Determine the [X, Y] coordinate at the center of the cell enclosing the given text.  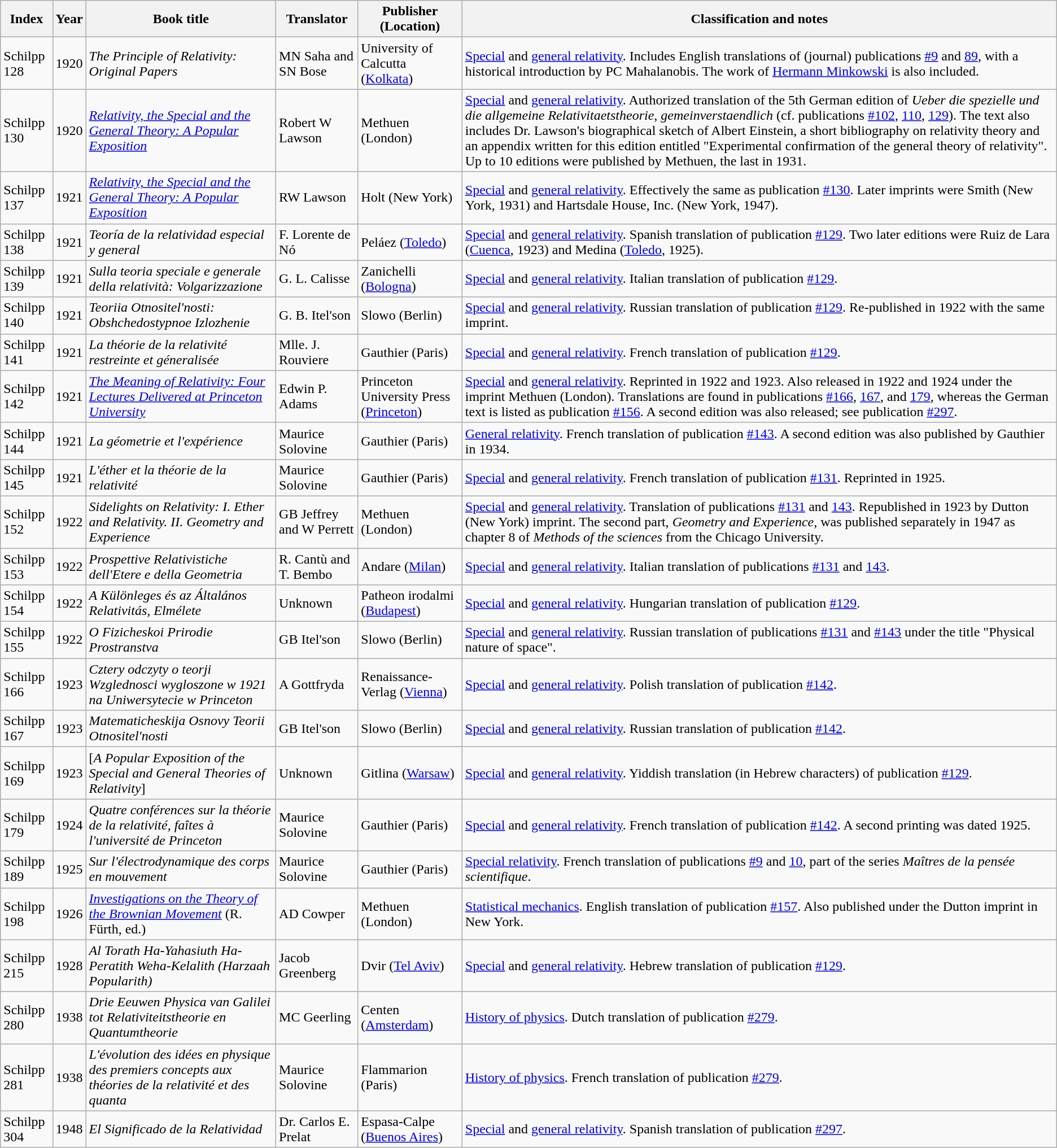
Espasa-Calpe (Buenos Aires) [410, 1129]
Cztery odczyty o teorji Wzglednosci wygloszone w 1921 na Uniwersytecie w Princeton [181, 684]
Andare (Milan) [410, 566]
L'éther et la théorie de la relativité [181, 478]
F. Lorente de Nó [317, 242]
Schilpp 137 [27, 198]
University of Calcutta (Kolkata) [410, 63]
[A Popular Exposition of the Special and General Theories of Relativity] [181, 773]
La géometrie et l'expérience [181, 440]
Statistical mechanics. English translation of publication #157. Also published under the Dutton imprint in New York. [759, 914]
Index [27, 19]
Schilpp 169 [27, 773]
Special and general relativity. Italian translation of publication #129. [759, 279]
Special relativity. French translation of publications #9 and 10, part of the series Maîtres de la pensée scientifique. [759, 870]
Gitlina (Warsaw) [410, 773]
L'évolution des idées en physique des premiers concepts aux théories de la relativité et des quanta [181, 1077]
Schilpp 139 [27, 279]
Al Torath Ha-Yahasiuth Ha-Peratith Weha-Kelalith (Harzaah Popularith) [181, 966]
Translator [317, 19]
1928 [69, 966]
1948 [69, 1129]
Sidelights on Relativity: I. Ether and Relativity. II. Geometry and Experience [181, 522]
Special and general relativity. French translation of publication #129. [759, 352]
Teoriia Otnositel'nosti: Obshchedostypnoe Izlozhenie [181, 315]
Edwin P. Adams [317, 396]
Flammarion (Paris) [410, 1077]
Classification and notes [759, 19]
Jacob Greenberg [317, 966]
Sulla teoria speciale e generale della relatività: Volgarizzazione [181, 279]
Schilpp 144 [27, 440]
Special and general relativity. Yiddish translation (in Hebrew characters) of publication #129. [759, 773]
Schilpp 153 [27, 566]
Princeton University Press (Princeton) [410, 396]
Schilpp 281 [27, 1077]
Special and general relativity. Hebrew translation of publication #129. [759, 966]
Schilpp 304 [27, 1129]
MN Saha and SN Bose [317, 63]
Schilpp 128 [27, 63]
Sur l'électrodynamique des corps en mouvement [181, 870]
Renaissance-Verlag (Vienna) [410, 684]
Publisher (Location) [410, 19]
Patheon irodalmi (Budapest) [410, 603]
Prospettive Relativistiche dell'Etere e della Geometria [181, 566]
Schilpp 130 [27, 130]
G. B. Itel'son [317, 315]
AD Cowper [317, 914]
Schilpp 140 [27, 315]
Schilpp 155 [27, 640]
El Significado de la Relatividad [181, 1129]
Schilpp 215 [27, 966]
Mlle. J. Rouviere [317, 352]
Teoría de la relatividad especial y general [181, 242]
Dr. Carlos E. Prelat [317, 1129]
Centen (Amsterdam) [410, 1018]
History of physics. French translation of publication #279. [759, 1077]
Schilpp 198 [27, 914]
1926 [69, 914]
General relativity. French translation of publication #143. A second edition was also published by Gauthier in 1934. [759, 440]
Special and general relativity. French translation of publication #142. A second printing was dated 1925. [759, 825]
Special and general relativity. Polish translation of publication #142. [759, 684]
Zanichelli (Bologna) [410, 279]
Quatre conférences sur la théorie de la relativité, faîtes à l'université de Princeton [181, 825]
MC Geerling [317, 1018]
Schilpp 167 [27, 728]
RW Lawson [317, 198]
The Principle of Relativity: Original Papers [181, 63]
History of physics. Dutch translation of publication #279. [759, 1018]
Investigations on the Theory of the Brownian Movement (R. Fürth, ed.) [181, 914]
Schilpp 145 [27, 478]
Special and general relativity. Spanish translation of publication #297. [759, 1129]
A Különleges és az Általános Relativitás, Elmélete [181, 603]
Schilpp 166 [27, 684]
Special and general relativity. Russian translation of publication #129. Re-published in 1922 with the same imprint. [759, 315]
Special and general relativity. Hungarian translation of publication #129. [759, 603]
Schilpp 152 [27, 522]
The Meaning of Relativity: Four Lectures Delivered at Princeton University [181, 396]
GB Jeffrey and W Perrett [317, 522]
Robert W Lawson [317, 130]
A Gottfryda [317, 684]
La théorie de la relativité restreinte et géneralisée [181, 352]
G. L. Calisse [317, 279]
O Fizicheskoi Prirodie Prostranstva [181, 640]
Holt (New York) [410, 198]
1924 [69, 825]
Schilpp 179 [27, 825]
Year [69, 19]
Schilpp 189 [27, 870]
1925 [69, 870]
Schilpp 142 [27, 396]
R. Cantù and T. Bembo [317, 566]
Matematicheskija Osnovy Teorii Otnositel'nosti [181, 728]
Special and general relativity. Russian translation of publications #131 and #143 under the title "Physical nature of space". [759, 640]
Peláez (Toledo) [410, 242]
Schilpp 154 [27, 603]
Special and general relativity. Russian translation of publication #142. [759, 728]
Schilpp 138 [27, 242]
Dvir (Tel Aviv) [410, 966]
Schilpp 141 [27, 352]
Schilpp 280 [27, 1018]
Special and general relativity. French translation of publication #131. Reprinted in 1925. [759, 478]
Special and general relativity. Italian translation of publications #131 and 143. [759, 566]
Drie Eeuwen Physica van Galilei tot Relativiteitstheorie en Quantumtheorie [181, 1018]
Book title [181, 19]
